Search for the cell housing the specified text and yield its [X, Y] center coordinate. 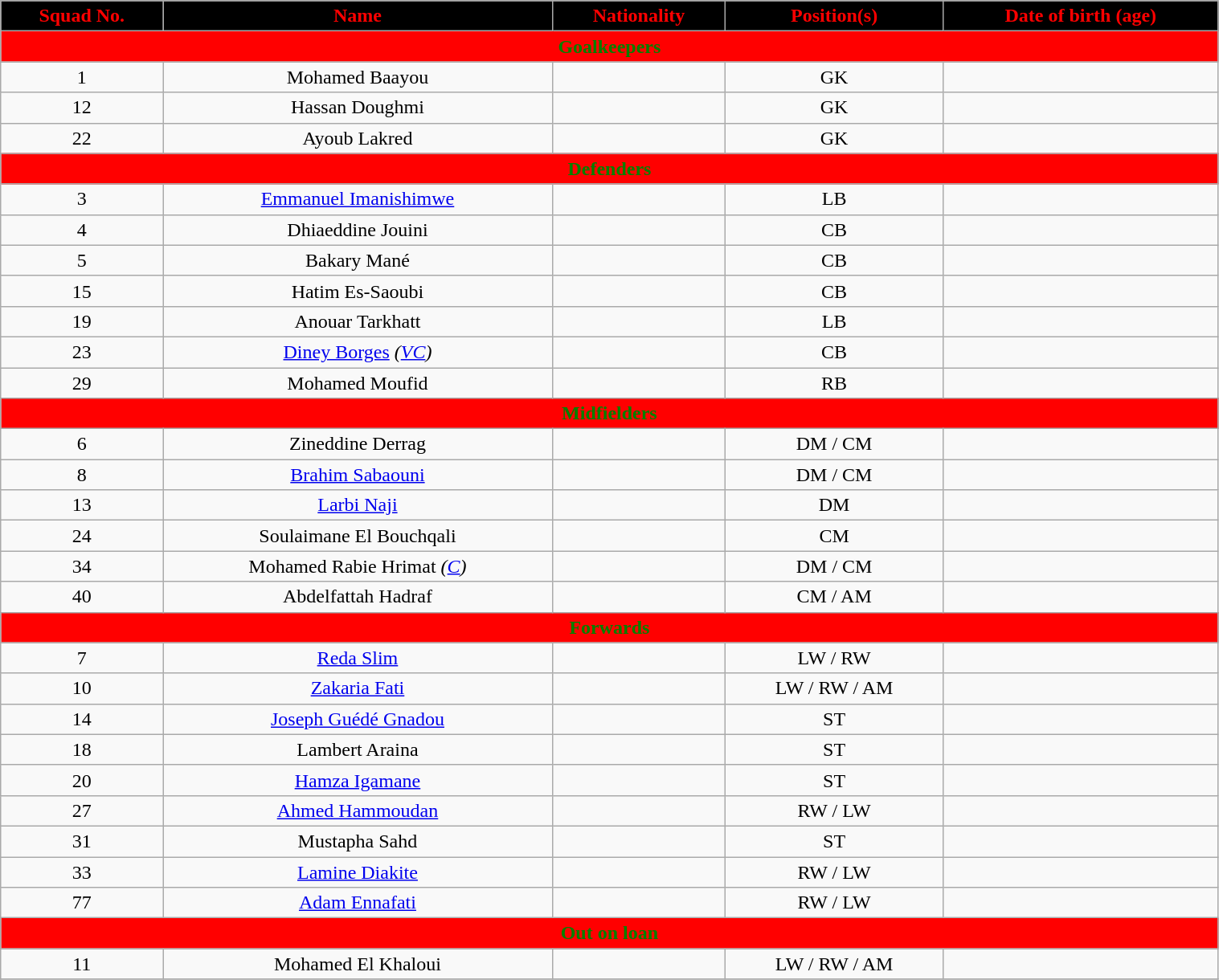
33 [82, 872]
Lambert Araina [358, 749]
Hatim Es-Saoubi [358, 291]
18 [82, 749]
Reda Slim [358, 658]
Nationality [639, 16]
Defenders [609, 169]
4 [82, 230]
Squad No. [82, 16]
Bakary Mané [358, 260]
Abdelfattah Hadraf [358, 597]
Hamza Igamane [358, 780]
CM / AM [834, 597]
Larbi Naji [358, 505]
Forwards [609, 627]
Emmanuel Imanishimwe [358, 199]
Adam Ennafati [358, 903]
27 [82, 811]
Out on loan [609, 933]
Hassan Doughmi [358, 108]
Mohamed Moufid [358, 383]
7 [82, 658]
Brahim Sabaouni [358, 475]
Soulaimane El Bouchqali [358, 536]
Midfielders [609, 414]
10 [82, 688]
Joseph Guédé Gnadou [358, 719]
CM [834, 536]
Dhiaeddine Jouini [358, 230]
40 [82, 597]
RB [834, 383]
DM [834, 505]
31 [82, 841]
1 [82, 77]
12 [82, 108]
20 [82, 780]
23 [82, 352]
22 [82, 138]
15 [82, 291]
Diney Borges (VC) [358, 352]
19 [82, 321]
Position(s) [834, 16]
Zakaria Fati [358, 688]
13 [82, 505]
Mohamed Baayou [358, 77]
Mohamed Rabie Hrimat (C) [358, 566]
29 [82, 383]
Mustapha Sahd [358, 841]
11 [82, 964]
8 [82, 475]
5 [82, 260]
14 [82, 719]
Goalkeepers [609, 47]
Name [358, 16]
34 [82, 566]
77 [82, 903]
3 [82, 199]
LW / RW [834, 658]
Date of birth (age) [1080, 16]
Anouar Tarkhatt [358, 321]
Lamine Diakite [358, 872]
Ayoub Lakred [358, 138]
6 [82, 444]
Mohamed El Khaloui [358, 964]
Zineddine Derrag [358, 444]
Ahmed Hammoudan [358, 811]
24 [82, 536]
